Return [x, y] of the center of cell containing provided text 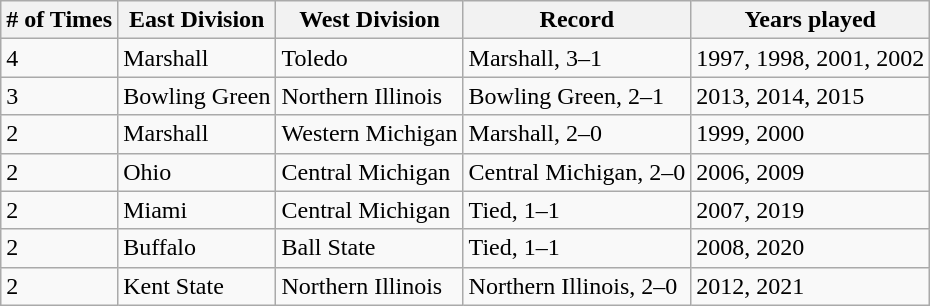
2012, 2021 [810, 286]
1997, 1998, 2001, 2002 [810, 58]
Bowling Green [197, 96]
Years played [810, 20]
Western Michigan [370, 134]
East Division [197, 20]
2013, 2014, 2015 [810, 96]
2007, 2019 [810, 210]
4 [60, 58]
Buffalo [197, 248]
Miami [197, 210]
Ohio [197, 172]
Kent State [197, 286]
1999, 2000 [810, 134]
West Division [370, 20]
Marshall, 3–1 [577, 58]
Ball State [370, 248]
Central Michigan, 2–0 [577, 172]
Toledo [370, 58]
Record [577, 20]
2008, 2020 [810, 248]
Marshall, 2–0 [577, 134]
2006, 2009 [810, 172]
# of Times [60, 20]
Northern Illinois, 2–0 [577, 286]
Bowling Green, 2–1 [577, 96]
3 [60, 96]
